Extract the (x, y) coordinate from the center of the cell holding the provided text.  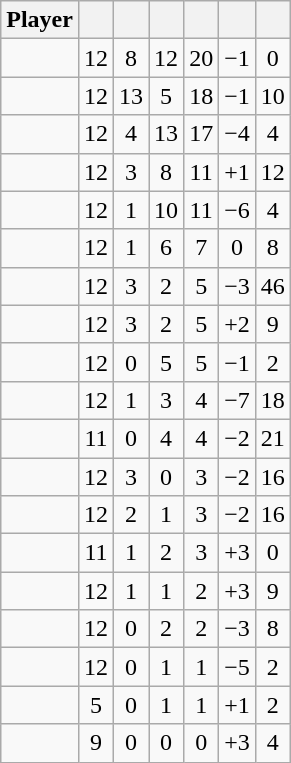
−5 (238, 667)
+2 (238, 324)
−6 (238, 210)
6 (166, 248)
−7 (238, 400)
20 (202, 58)
Player (40, 20)
17 (202, 134)
−4 (238, 134)
7 (202, 248)
46 (272, 286)
21 (272, 438)
